Scan for the cell matching the given text and deliver its [x, y] coordinate at center. 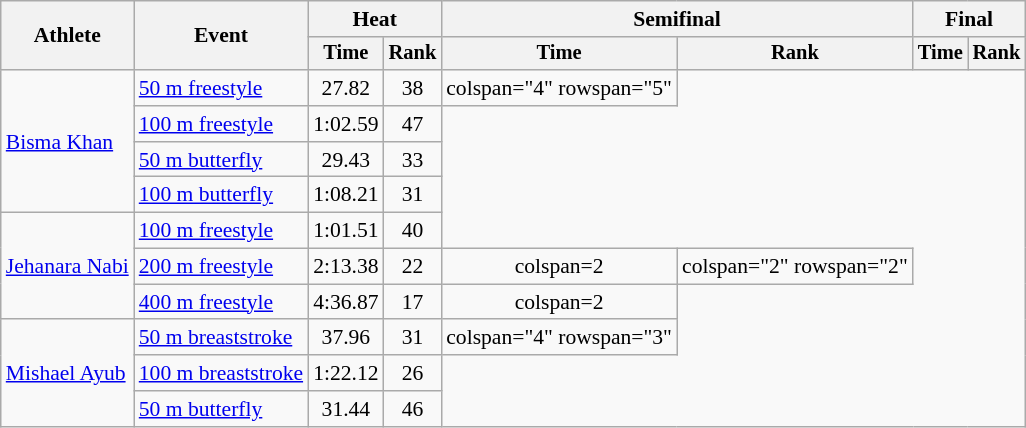
100 m breaststroke [221, 373]
Final [969, 19]
200 m freestyle [221, 267]
27.82 [346, 88]
37.96 [346, 338]
31.44 [346, 409]
50 m breaststroke [221, 338]
400 m freestyle [221, 302]
colspan="4" rowspan="3" [559, 338]
Semifinal [677, 19]
1:01.51 [346, 231]
Event [221, 36]
22 [413, 267]
26 [413, 373]
46 [413, 409]
1:22.12 [346, 373]
Athlete [68, 36]
4:36.87 [346, 302]
47 [413, 124]
17 [413, 302]
Bisma Khan [68, 141]
Jehanara Nabi [68, 266]
2:13.38 [346, 267]
colspan="4" rowspan="5" [559, 88]
1:02.59 [346, 124]
1:08.21 [346, 195]
33 [413, 160]
colspan="2" rowspan="2" [795, 267]
100 m butterfly [221, 195]
40 [413, 231]
38 [413, 88]
Mishael Ayub [68, 374]
29.43 [346, 160]
50 m freestyle [221, 88]
Heat [374, 19]
